Determine the [X, Y] coordinate at the center of the cell enclosing the given text.  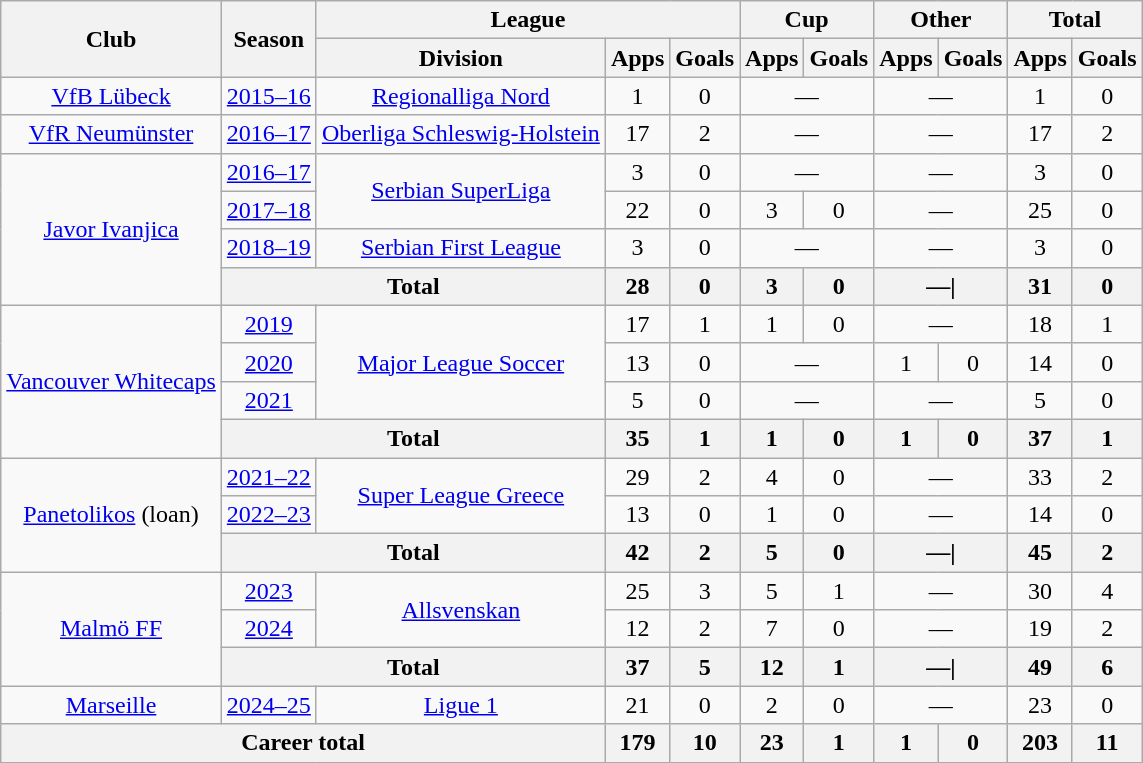
Super League Greece [460, 496]
Division [460, 58]
35 [637, 438]
League [528, 20]
31 [1040, 286]
10 [705, 743]
Cup [807, 20]
28 [637, 286]
42 [637, 553]
Club [112, 39]
VfB Lübeck [112, 96]
Marseille [112, 705]
29 [637, 477]
2023 [268, 591]
45 [1040, 553]
Season [268, 39]
Serbian SuperLiga [460, 191]
2021–22 [268, 477]
21 [637, 705]
19 [1040, 629]
18 [1040, 324]
Career total [304, 743]
2022–23 [268, 515]
49 [1040, 667]
2018–19 [268, 248]
2019 [268, 324]
2020 [268, 362]
Other [941, 20]
Serbian First League [460, 248]
7 [772, 629]
Vancouver Whitecaps [112, 381]
Panetolikos (loan) [112, 515]
2015–16 [268, 96]
203 [1040, 743]
2017–18 [268, 210]
Major League Soccer [460, 362]
VfR Neumünster [112, 134]
30 [1040, 591]
Oberliga Schleswig-Holstein [460, 134]
Malmö FF [112, 629]
22 [637, 210]
33 [1040, 477]
2024 [268, 629]
Javor Ivanjica [112, 229]
Allsvenskan [460, 610]
Regionalliga Nord [460, 96]
6 [1107, 667]
2021 [268, 400]
179 [637, 743]
11 [1107, 743]
Ligue 1 [460, 705]
2024–25 [268, 705]
